Extract the (X, Y) coordinate from the center of the cell holding the provided text.  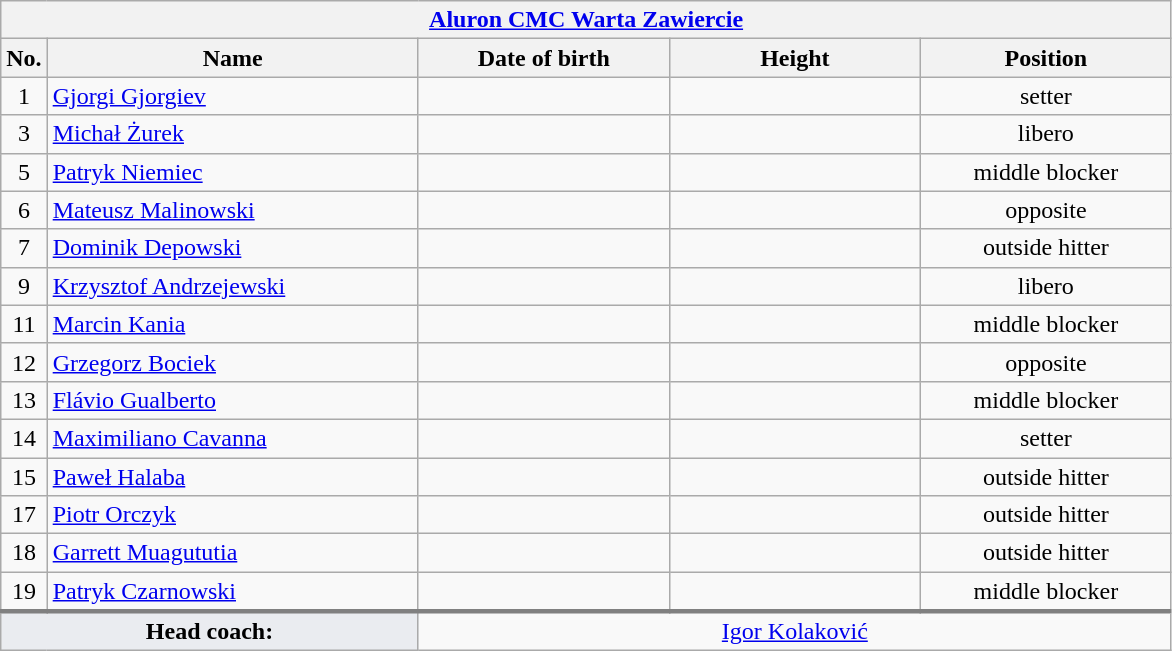
1 (24, 96)
9 (24, 286)
Gjorgi Gjorgiev (232, 96)
Height (794, 58)
17 (24, 515)
Michał Żurek (232, 134)
Mateusz Malinowski (232, 210)
Piotr Orczyk (232, 515)
No. (24, 58)
Maximiliano Cavanna (232, 438)
Position (1046, 58)
6 (24, 210)
3 (24, 134)
13 (24, 400)
Aluron CMC Warta Zawiercie (586, 20)
Flávio Gualberto (232, 400)
Head coach: (210, 631)
18 (24, 553)
Name (232, 58)
Dominik Depowski (232, 248)
Krzysztof Andrzejewski (232, 286)
7 (24, 248)
11 (24, 324)
15 (24, 477)
Paweł Halaba (232, 477)
Grzegorz Bociek (232, 362)
19 (24, 592)
Date of birth (544, 58)
Patryk Niemiec (232, 172)
5 (24, 172)
14 (24, 438)
Igor Kolaković (794, 631)
Garrett Muagututia (232, 553)
Patryk Czarnowski (232, 592)
Marcin Kania (232, 324)
12 (24, 362)
